Extract the [x, y] coordinate from the center of the cell holding the provided text.  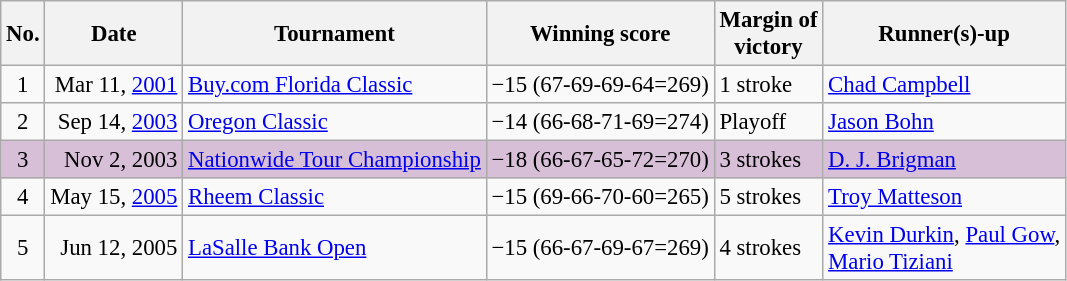
Jun 12, 2005 [114, 248]
Date [114, 34]
Troy Matteson [944, 197]
Nov 2, 2003 [114, 160]
−18 (66-67-65-72=270) [600, 160]
−14 (66-68-71-69=274) [600, 122]
Nationwide Tour Championship [334, 160]
Oregon Classic [334, 122]
Sep 14, 2003 [114, 122]
Kevin Durkin, Paul Gow, Mario Tiziani [944, 248]
4 strokes [768, 248]
No. [23, 34]
Rheem Classic [334, 197]
Chad Campbell [944, 85]
Tournament [334, 34]
Jason Bohn [944, 122]
Mar 11, 2001 [114, 85]
1 stroke [768, 85]
3 strokes [768, 160]
D. J. Brigman [944, 160]
Margin ofvictory [768, 34]
May 15, 2005 [114, 197]
3 [23, 160]
Winning score [600, 34]
LaSalle Bank Open [334, 248]
Playoff [768, 122]
5 strokes [768, 197]
Buy.com Florida Classic [334, 85]
1 [23, 85]
−15 (69-66-70-60=265) [600, 197]
Runner(s)-up [944, 34]
4 [23, 197]
−15 (67-69-69-64=269) [600, 85]
5 [23, 248]
−15 (66-67-69-67=269) [600, 248]
2 [23, 122]
